Return (x, y) of the center of cell containing provided text 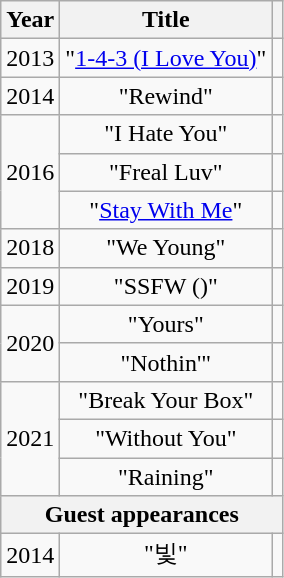
"Yours" (166, 324)
2018 (30, 248)
Title (166, 20)
"Freal Luv" (166, 172)
"I Hate You" (166, 134)
"1-4-3 (I Love You)" (166, 58)
2020 (30, 343)
"Stay With Me" (166, 210)
2019 (30, 286)
"SSFW ()" (166, 286)
2013 (30, 58)
"Break Your Box" (166, 400)
2021 (30, 438)
2016 (30, 172)
"We Young" (166, 248)
"Without You" (166, 438)
"Nothin'" (166, 362)
"Rewind" (166, 96)
Year (30, 20)
"빛" (166, 556)
"Raining" (166, 477)
Guest appearances (142, 515)
